For the text-containing cell, return its midpoint in (x, y) coordinate format. 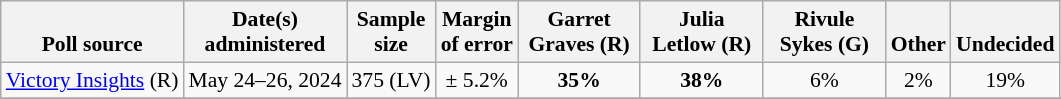
Undecided (1005, 32)
Date(s)administered (264, 32)
RivuleSykes (G) (824, 32)
JuliaLetlow (R) (702, 32)
35% (580, 80)
6% (824, 80)
375 (LV) (390, 80)
Samplesize (390, 32)
38% (702, 80)
Other (918, 32)
May 24–26, 2024 (264, 80)
Marginof error (477, 32)
Poll source (92, 32)
GarretGraves (R) (580, 32)
± 5.2% (477, 80)
2% (918, 80)
Victory Insights (R) (92, 80)
19% (1005, 80)
